For the text-containing cell, return its midpoint in (X, Y) coordinate format. 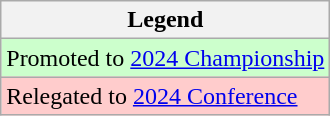
Promoted to 2024 Championship (166, 58)
Relegated to 2024 Conference (166, 96)
Legend (166, 20)
